Locate the cell with the specified text and output its [X, Y] center coordinate. 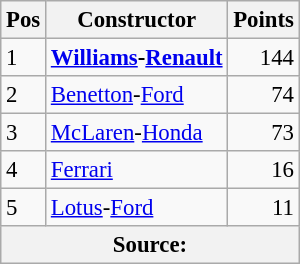
74 [264, 95]
Constructor [137, 20]
Source: [150, 245]
Benetton-Ford [137, 95]
73 [264, 133]
Points [264, 20]
3 [24, 133]
4 [24, 170]
5 [24, 208]
Ferrari [137, 170]
Lotus-Ford [137, 208]
144 [264, 58]
1 [24, 58]
Williams-Renault [137, 58]
Pos [24, 20]
16 [264, 170]
11 [264, 208]
2 [24, 95]
McLaren-Honda [137, 133]
